Detect which cell encompasses the target text, then output its (X, Y) center coordinate. 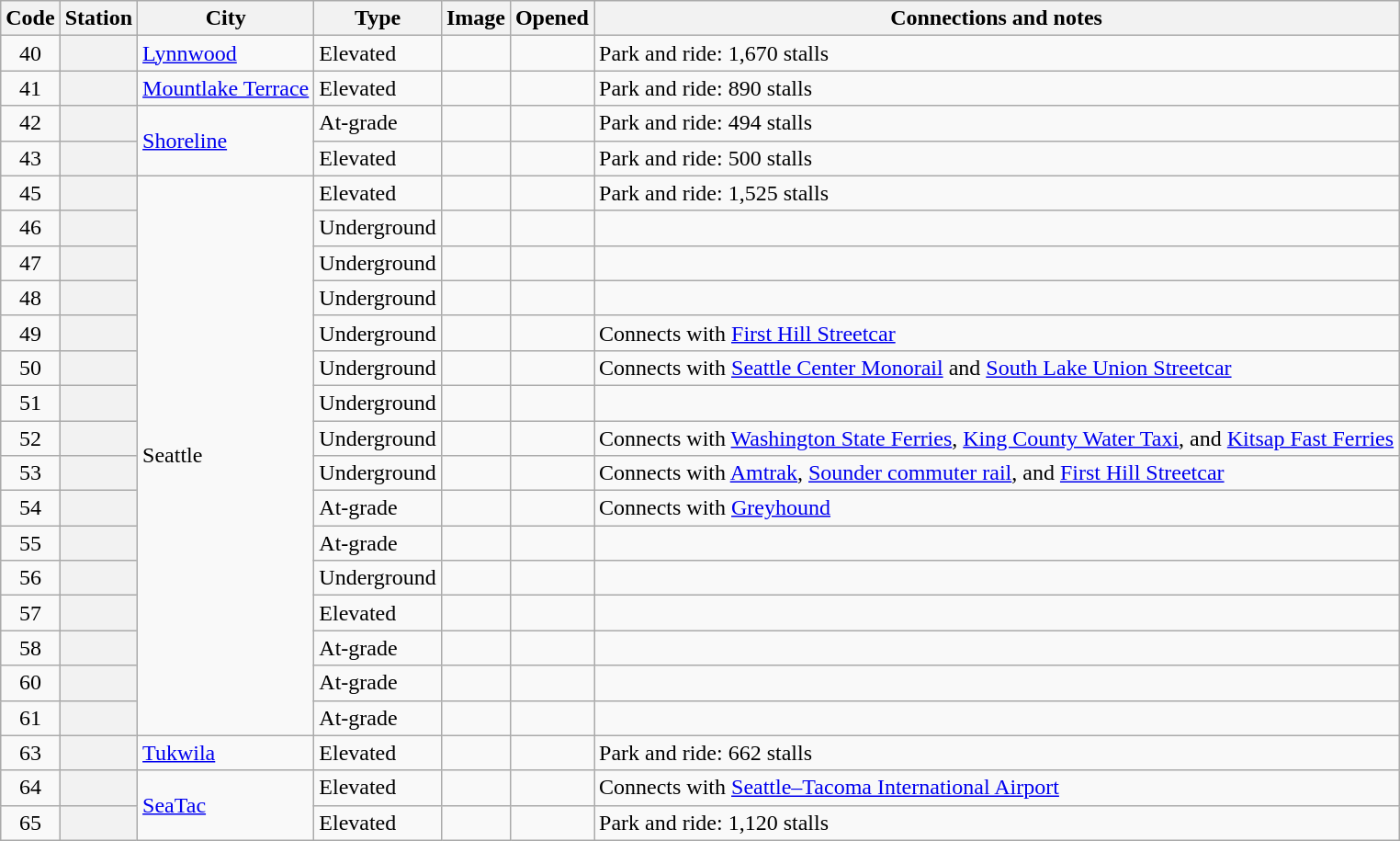
Connects with Seattle–Tacoma International Airport (996, 788)
50 (30, 368)
52 (30, 438)
61 (30, 718)
47 (30, 263)
Image (476, 18)
Seattle (226, 456)
49 (30, 333)
54 (30, 508)
Connections and notes (996, 18)
Connects with First Hill Streetcar (996, 333)
Park and ride: 662 stalls (996, 753)
48 (30, 298)
45 (30, 193)
Station (98, 18)
65 (30, 823)
Park and ride: 1,120 stalls (996, 823)
Connects with Greyhound (996, 508)
Mountlake Terrace (226, 88)
46 (30, 228)
43 (30, 158)
Code (30, 18)
Park and ride: 1,670 stalls (996, 53)
55 (30, 543)
Park and ride: 500 stalls (996, 158)
Connects with Washington State Ferries, King County Water Taxi, and Kitsap Fast Ferries (996, 438)
Shoreline (226, 141)
Tukwila (226, 753)
41 (30, 88)
42 (30, 123)
40 (30, 53)
Lynnwood (226, 53)
Connects with Seattle Center Monorail and South Lake Union Streetcar (996, 368)
63 (30, 753)
Type (378, 18)
57 (30, 613)
Connects with Amtrak, Sounder commuter rail, and First Hill Streetcar (996, 473)
Park and ride: 1,525 stalls (996, 193)
City (226, 18)
53 (30, 473)
60 (30, 683)
Park and ride: 494 stalls (996, 123)
SeaTac (226, 805)
64 (30, 788)
51 (30, 403)
Park and ride: 890 stalls (996, 88)
Opened (551, 18)
56 (30, 578)
58 (30, 648)
